Output the [X, Y] coordinate of the center of the cell containing the given text.  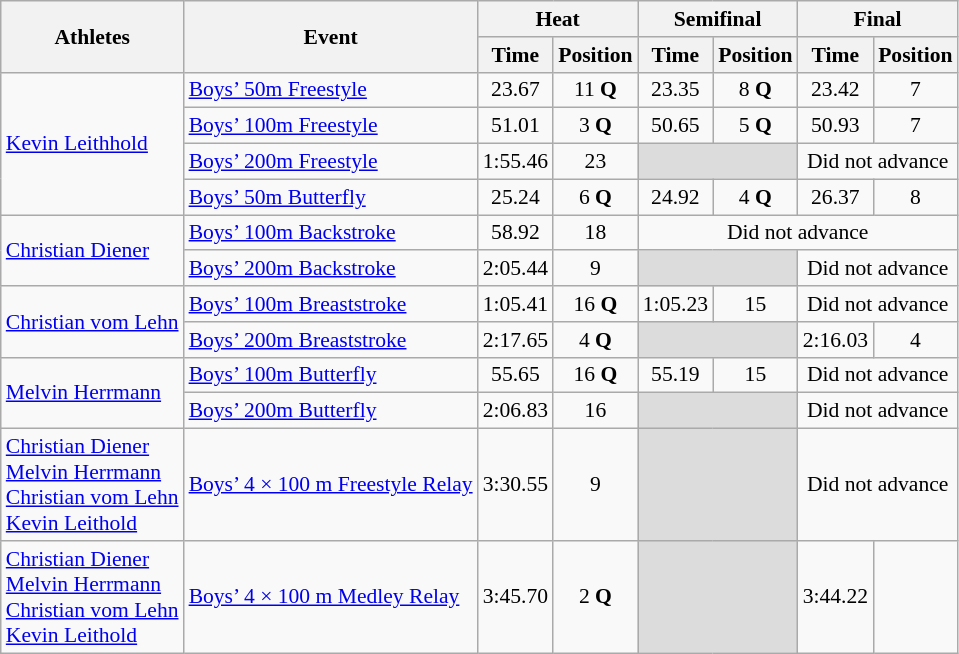
8 Q [755, 90]
1:05.41 [516, 304]
Boys’ 100m Butterfly [331, 375]
2:17.65 [516, 340]
Semifinal [718, 19]
3:45.70 [516, 597]
Boys’ 200m Freestyle [331, 162]
Christian vom Lehn [92, 322]
Boys’ 100m Backstroke [331, 233]
1:55.46 [516, 162]
1:05.23 [676, 304]
Boys’ 100m Freestyle [331, 126]
Boys’ 100m Breaststroke [331, 304]
16 [595, 411]
Boys’ 200m Breaststroke [331, 340]
2:16.03 [836, 340]
23 [595, 162]
3 Q [595, 126]
26.37 [836, 197]
4 [915, 340]
5 Q [755, 126]
50.93 [836, 126]
3:44.22 [836, 597]
24.92 [676, 197]
Boys’ 4 × 100 m Medley Relay [331, 597]
Melvin Herrmann [92, 392]
23.67 [516, 90]
6 Q [595, 197]
Boys’ 200m Butterfly [331, 411]
23.35 [676, 90]
25.24 [516, 197]
55.19 [676, 375]
2:06.83 [516, 411]
3:30.55 [516, 485]
11 Q [595, 90]
Boys’ 4 × 100 m Freestyle Relay [331, 485]
Kevin Leithhold [92, 143]
2 Q [595, 597]
2:05.44 [516, 269]
51.01 [516, 126]
58.92 [516, 233]
Boys’ 200m Backstroke [331, 269]
8 [915, 197]
Final [878, 19]
23.42 [836, 90]
Boys’ 50m Freestyle [331, 90]
18 [595, 233]
Christian Diener [92, 250]
Heat [558, 19]
50.65 [676, 126]
Athletes [92, 36]
Event [331, 36]
Boys’ 50m Butterfly [331, 197]
55.65 [516, 375]
